Extract the (x, y) coordinate from the center of the cell holding the provided text.  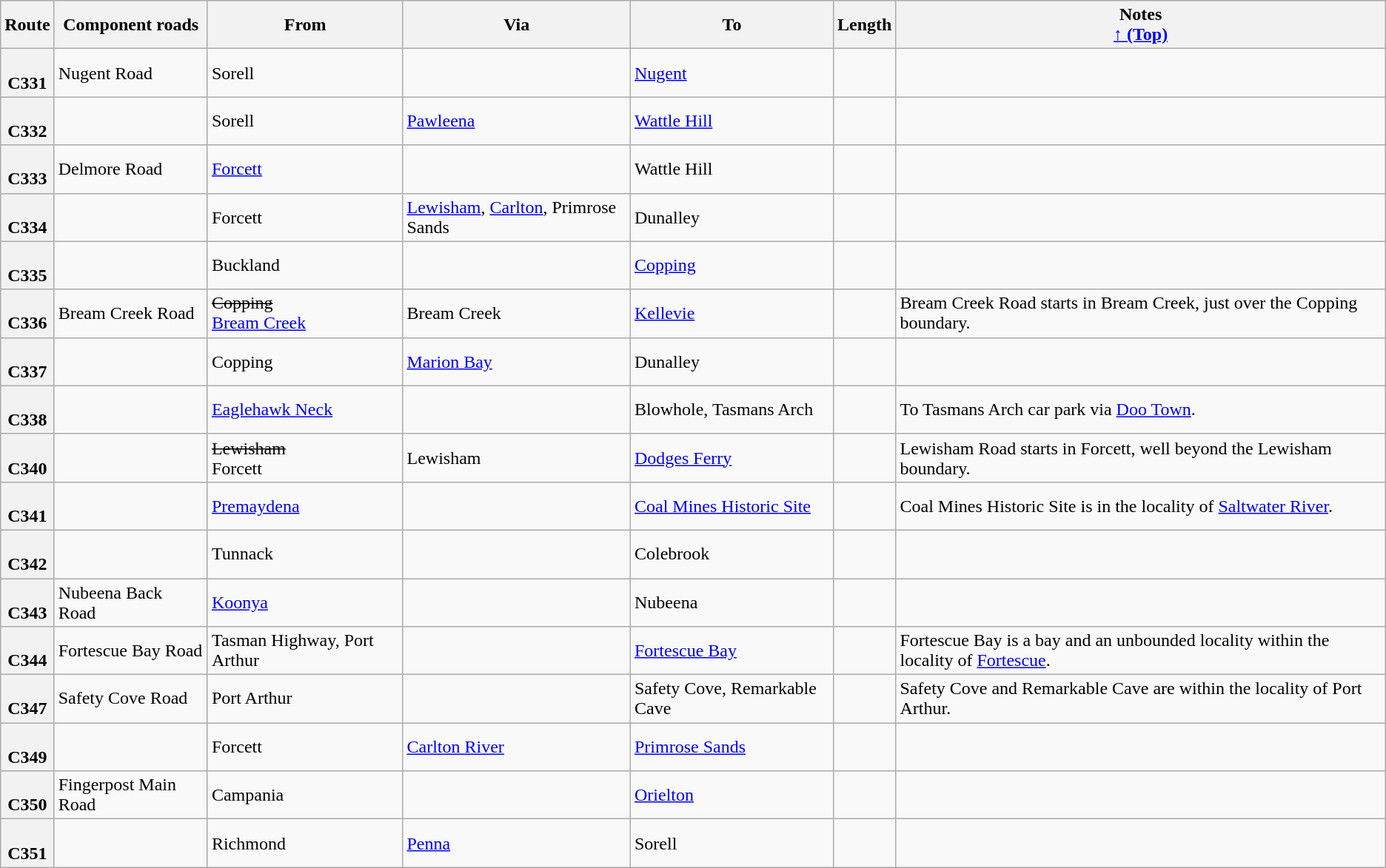
C334 (27, 218)
C340 (27, 457)
C344 (27, 651)
Dodges Ferry (731, 457)
Safety Cove and Remarkable Cave are within the locality of Port Arthur. (1140, 699)
Lewisham Road starts in Forcett, well beyond the Lewisham boundary. (1140, 457)
Colebrook (731, 554)
Delmore Road (130, 169)
Copping Bream Creek (305, 314)
C338 (27, 410)
Fingerpost Main Road (130, 795)
C343 (27, 602)
C342 (27, 554)
C333 (27, 169)
Penna (517, 844)
Component roads (130, 25)
C341 (27, 506)
Lewisham (517, 457)
Via (517, 25)
Safety Cove, Remarkable Cave (731, 699)
Fortescue Bay is a bay and an unbounded locality within the locality of Fortescue. (1140, 651)
C350 (27, 795)
Kellevie (731, 314)
From (305, 25)
Koonya (305, 602)
Nugent (731, 73)
Lewisham, Carlton, Primrose Sands (517, 218)
Marion Bay (517, 361)
Route (27, 25)
Port Arthur (305, 699)
Bream Creek (517, 314)
Nubeena (731, 602)
C349 (27, 747)
C332 (27, 121)
C337 (27, 361)
C351 (27, 844)
Premaydena (305, 506)
To Tasmans Arch car park via Doo Town. (1140, 410)
Coal Mines Historic Site is in the locality of Saltwater River. (1140, 506)
C335 (27, 265)
Tasman Highway, Port Arthur (305, 651)
Campania (305, 795)
Primrose Sands (731, 747)
Nubeena Back Road (130, 602)
Bream Creek Road (130, 314)
C331 (27, 73)
Blowhole, Tasmans Arch (731, 410)
C336 (27, 314)
Fortescue Bay (731, 651)
Carlton River (517, 747)
Buckland (305, 265)
To (731, 25)
Coal Mines Historic Site (731, 506)
Bream Creek Road starts in Bream Creek, just over the Copping boundary. (1140, 314)
Notes↑ (Top) (1140, 25)
LewishamForcett (305, 457)
Length (865, 25)
Pawleena (517, 121)
Safety Cove Road (130, 699)
Orielton (731, 795)
Tunnack (305, 554)
Nugent Road (130, 73)
Eaglehawk Neck (305, 410)
Fortescue Bay Road (130, 651)
Richmond (305, 844)
C347 (27, 699)
